Extract the [x, y] coordinate from the center of the cell holding the provided text.  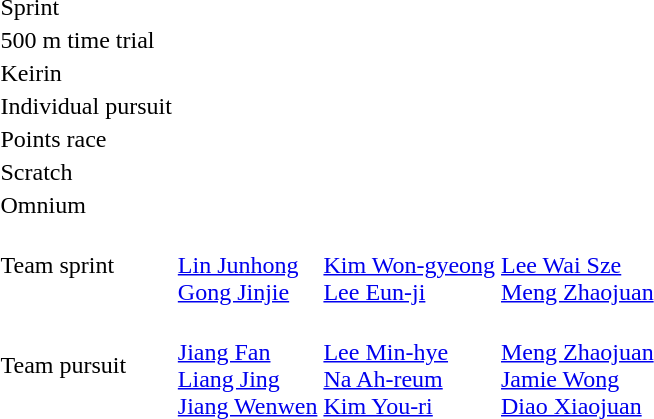
Lin JunhongGong Jinjie [248, 265]
Kim Won-gyeongLee Eun-ji [410, 265]
